Return the [X, Y] coordinate for the center point of the cell that contains the specified text.  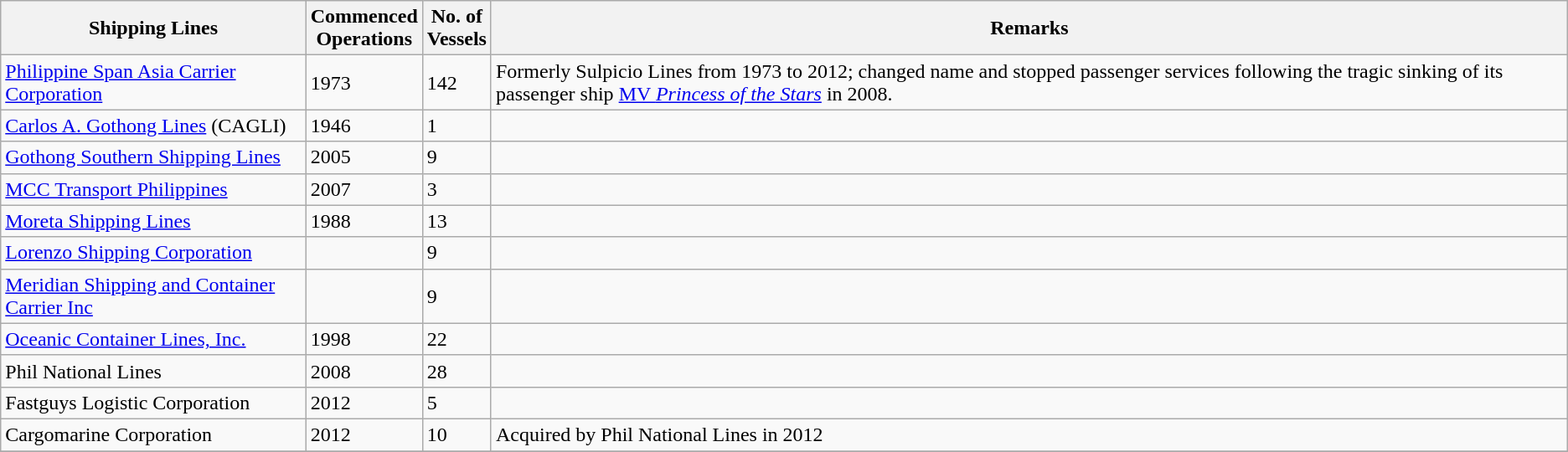
Shipping Lines [153, 28]
Remarks [1029, 28]
1998 [364, 339]
Phil National Lines [153, 371]
Meridian Shipping and Container Carrier Inc [153, 296]
Gothong Southern Shipping Lines [153, 157]
Acquired by Phil National Lines in 2012 [1029, 434]
No. ofVessels [456, 28]
Lorenzo Shipping Corporation [153, 253]
13 [456, 221]
2007 [364, 189]
2008 [364, 371]
1 [456, 126]
Oceanic Container Lines, Inc. [153, 339]
5 [456, 403]
1988 [364, 221]
142 [456, 82]
CommencedOperations [364, 28]
Philippine Span Asia Carrier Corporation [153, 82]
28 [456, 371]
10 [456, 434]
2005 [364, 157]
3 [456, 189]
1946 [364, 126]
Carlos A. Gothong Lines (CAGLI) [153, 126]
Cargomarine Corporation [153, 434]
Moreta Shipping Lines [153, 221]
22 [456, 339]
1973 [364, 82]
MCC Transport Philippines [153, 189]
Fastguys Logistic Corporation [153, 403]
